Extract the (x, y) coordinate from the center of the cell holding the provided text.  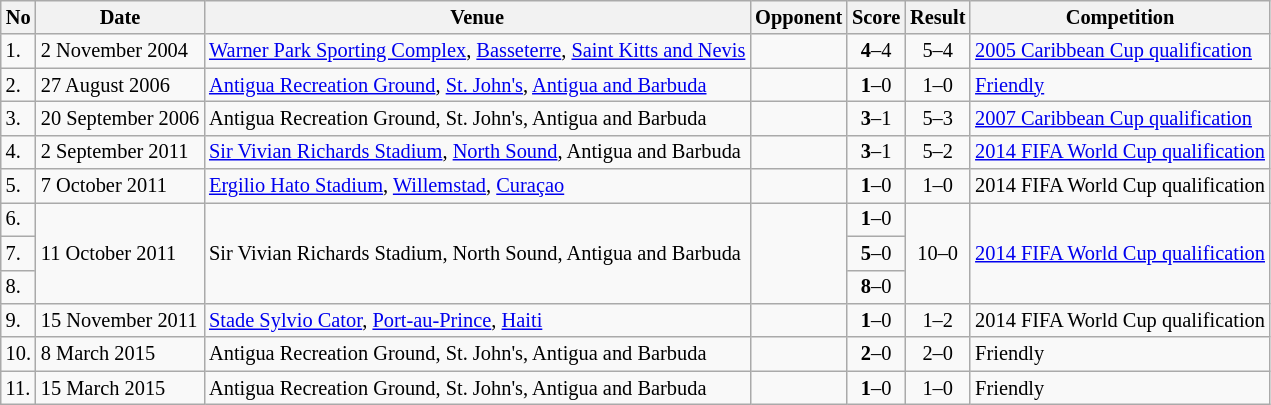
15 March 2015 (120, 388)
5–3 (938, 118)
Opponent (798, 17)
27 August 2006 (120, 85)
4–4 (876, 51)
1. (18, 51)
5–2 (938, 152)
4. (18, 152)
8 March 2015 (120, 354)
No (18, 17)
5–4 (938, 51)
8. (18, 287)
Date (120, 17)
2 September 2011 (120, 152)
2007 Caribbean Cup qualification (1120, 118)
Competition (1120, 17)
Stade Sylvio Cator, Port-au-Prince, Haiti (477, 320)
10. (18, 354)
Result (938, 17)
11. (18, 388)
5–0 (876, 253)
2. (18, 85)
1–2 (938, 320)
Score (876, 17)
7 October 2011 (120, 186)
9. (18, 320)
7. (18, 253)
11 October 2011 (120, 252)
Warner Park Sporting Complex, Basseterre, Saint Kitts and Nevis (477, 51)
Ergilio Hato Stadium, Willemstad, Curaçao (477, 186)
8–0 (876, 287)
2 November 2004 (120, 51)
15 November 2011 (120, 320)
6. (18, 219)
Venue (477, 17)
2005 Caribbean Cup qualification (1120, 51)
10–0 (938, 252)
3. (18, 118)
5. (18, 186)
20 September 2006 (120, 118)
